Capture the cell that displays the provided text and extract its (X, Y) central coordinate. 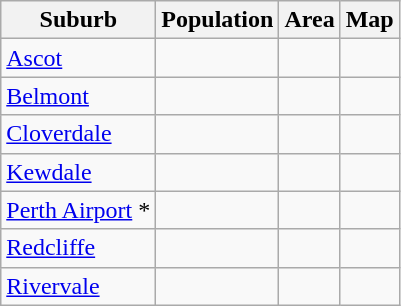
Redcliffe (78, 248)
Ascot (78, 58)
Map (370, 20)
Rivervale (78, 286)
Perth Airport * (78, 210)
Suburb (78, 20)
Kewdale (78, 172)
Cloverdale (78, 134)
Belmont (78, 96)
Population (218, 20)
Area (310, 20)
